For the text-containing cell, return its midpoint in (x, y) coordinate format. 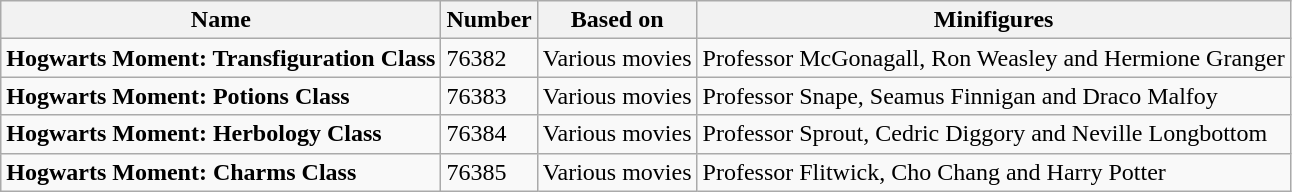
Name (221, 20)
Minifigures (994, 20)
76385 (489, 172)
76384 (489, 134)
Professor Sprout, Cedric Diggory and Neville Longbottom (994, 134)
Professor McGonagall, Ron Weasley and Hermione Granger (994, 58)
Hogwarts Moment: Herbology Class (221, 134)
76382 (489, 58)
76383 (489, 96)
Hogwarts Moment: Charms Class (221, 172)
Hogwarts Moment: Potions Class (221, 96)
Professor Flitwick, Cho Chang and Harry Potter (994, 172)
Hogwarts Moment: Transfiguration Class (221, 58)
Based on (617, 20)
Number (489, 20)
Professor Snape, Seamus Finnigan and Draco Malfoy (994, 96)
